Capture the cell that displays the provided text and extract its (X, Y) central coordinate. 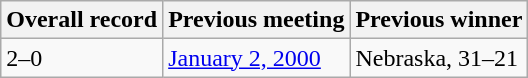
January 2, 2000 (256, 58)
Previous winner (439, 20)
Nebraska, 31–21 (439, 58)
Previous meeting (256, 20)
Overall record (82, 20)
2–0 (82, 58)
